Pinpoint the cell where the given text exists, returning its (x, y) midpoint coordinate. 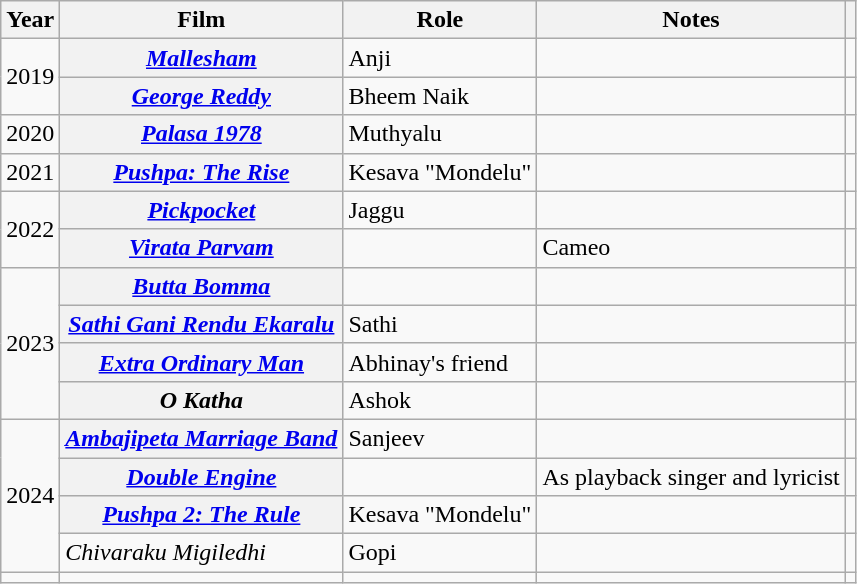
Butta Bomma (202, 286)
Palasa 1978 (202, 134)
Mallesham (202, 58)
Extra Ordinary Man (202, 362)
Pushpa 2: The Rule (202, 515)
Sathi Gani Rendu Ekaralu (202, 324)
Notes (691, 20)
Ashok (440, 400)
Gopi (440, 553)
O Katha (202, 400)
Anji (440, 58)
2019 (30, 77)
Bheem Naik (440, 96)
Year (30, 20)
Virata Parvam (202, 248)
Abhinay's friend (440, 362)
Cameo (691, 248)
As playback singer and lyricist (691, 477)
George Reddy (202, 96)
Chivaraku Migiledhi (202, 553)
Double Engine (202, 477)
2021 (30, 172)
Ambajipeta Marriage Band (202, 438)
2024 (30, 495)
Sathi (440, 324)
2023 (30, 343)
Pushpa: The Rise (202, 172)
Muthyalu (440, 134)
Pickpocket (202, 210)
Role (440, 20)
Sanjeev (440, 438)
2020 (30, 134)
Jaggu (440, 210)
2022 (30, 229)
Film (202, 20)
